Locate the cell with the specified text and output its [x, y] center coordinate. 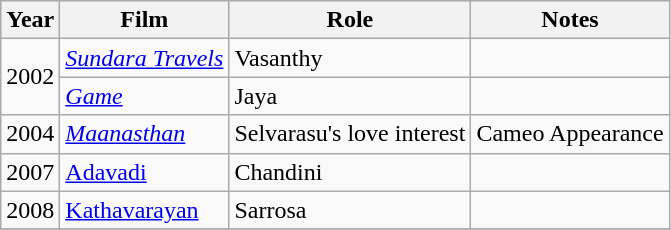
Cameo Appearance [570, 134]
Kathavarayan [144, 210]
Role [350, 20]
Maanasthan [144, 134]
Game [144, 96]
Selvarasu's love interest [350, 134]
2007 [30, 172]
Chandini [350, 172]
2008 [30, 210]
2004 [30, 134]
Year [30, 20]
Sundara Travels [144, 58]
Jaya [350, 96]
Sarrosa [350, 210]
Vasanthy [350, 58]
Adavadi [144, 172]
Film [144, 20]
Notes [570, 20]
2002 [30, 77]
